Find where the given text appears and provide that cell's center as (X, Y) coordinate. 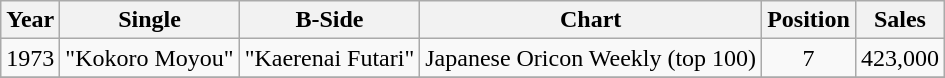
7 (809, 58)
Position (809, 20)
Sales (900, 20)
"Kaerenai Futari" (330, 58)
B-Side (330, 20)
Year (30, 20)
"Kokoro Moyou" (150, 58)
Japanese Oricon Weekly (top 100) (591, 58)
Single (150, 20)
1973 (30, 58)
Chart (591, 20)
423,000 (900, 58)
